Determine the (x, y) coordinate at the center of the cell enclosing the given text.  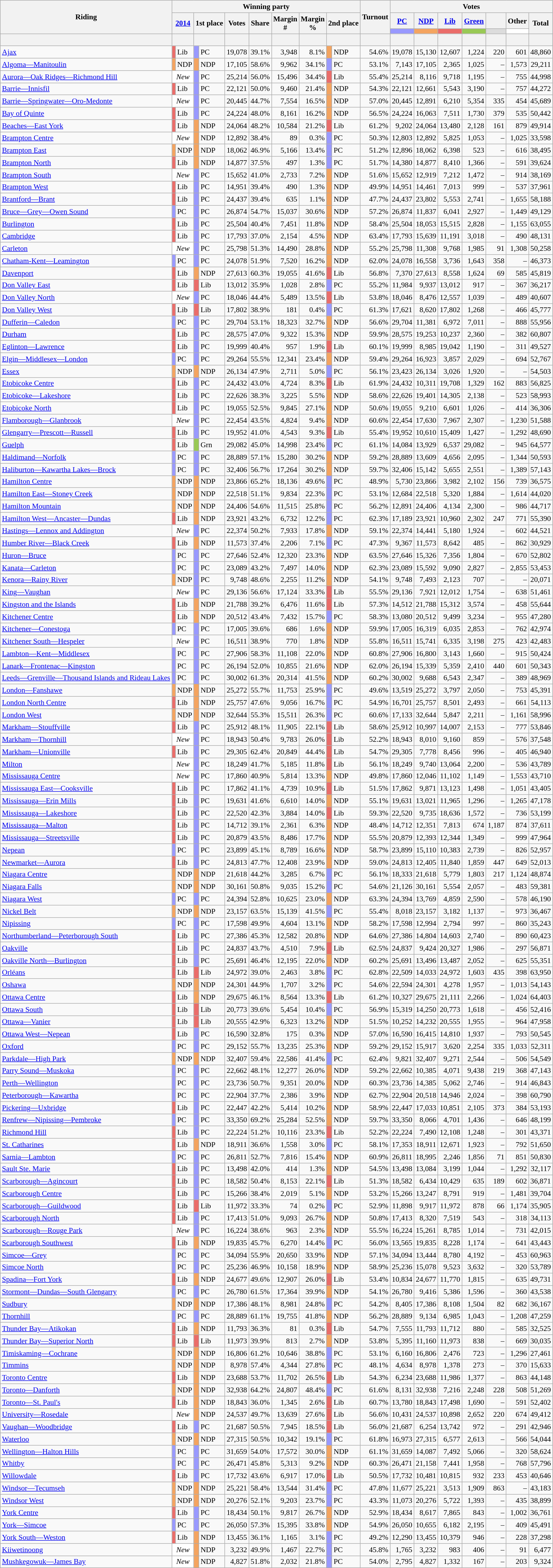
11,308 (426, 249)
10,342 (285, 1439)
6,601 (450, 408)
757 (517, 89)
1,754 (474, 592)
15,395 (285, 1525)
11,905 (285, 727)
15,312 (450, 605)
7,451 (285, 224)
2,711 (285, 371)
6,732 (285, 519)
13,742 (450, 1427)
2,463 (285, 973)
0.2% (313, 1206)
9,768 (450, 249)
45,689 (541, 101)
9,523 (450, 1267)
48,131 (541, 236)
946 (474, 1537)
4,604 (285, 924)
1,002 (517, 1513)
Milton (86, 764)
14,305 (450, 396)
162 (496, 383)
458 (517, 605)
7,143 (402, 64)
8,108 (450, 1304)
1,472 (474, 175)
Whitby (86, 1464)
3,632 (474, 1267)
731 (517, 1231)
Simcoe North (86, 1267)
50.2% (260, 531)
1,248 (474, 1133)
Spadina—Fort York (86, 1280)
Green (474, 21)
61.8% (375, 1439)
489 (517, 298)
874 (517, 826)
23.9% (313, 862)
Brampton Centre (86, 138)
888 (517, 322)
770 (285, 642)
9,271 (450, 1059)
64,403 (541, 997)
59.0% (375, 862)
1,013 (517, 985)
9,203 (285, 1500)
578 (517, 899)
13,084 (426, 1169)
38,169 (541, 175)
51,588 (541, 420)
8,486 (285, 838)
9,871 (426, 789)
Niagara Centre (86, 874)
37,961 (541, 187)
55.1% (375, 801)
12,582 (285, 936)
45,491 (541, 1525)
Kenora—Rainy River (86, 580)
16,701 (402, 703)
Wellington—Halton Hills (86, 1452)
1,572 (474, 813)
10,429 (450, 1181)
2,828 (474, 224)
4,071 (450, 1071)
3,182 (450, 911)
13,444 (426, 1255)
32,525 (541, 1329)
18.5% (313, 1427)
18,323 (285, 322)
8.1% (313, 52)
45,391 (541, 690)
14,087 (426, 1452)
21.6% (313, 666)
2,019 (285, 1194)
Bay of Quinte (86, 114)
Willowdale (86, 1476)
43,443 (541, 1243)
48,199 (541, 1120)
14,033 (426, 973)
2,105 (474, 1108)
16.6% (313, 850)
8,985 (426, 347)
19,401 (426, 396)
51,269 (541, 1390)
440 (496, 666)
203 (517, 1562)
1,985 (474, 249)
3,026 (450, 371)
5,554 (450, 887)
37.7% (260, 1096)
1,014 (474, 1231)
13,480 (450, 126)
4,344 (285, 1365)
Scarborough Southwest (86, 1243)
1,596 (474, 1292)
15,139 (285, 911)
2,211 (474, 715)
8,564 (285, 997)
13.5% (313, 298)
32,117 (541, 1169)
20,849 (285, 752)
3.1% (313, 1537)
860 (517, 924)
2,032 (285, 1562)
2,153 (474, 727)
2,741 (474, 199)
Richmond Hill (86, 1133)
10,431 (402, 1415)
3,285 (285, 874)
1,265 (517, 801)
51,650 (541, 1145)
Nepean (86, 850)
Parkdale—High Park (86, 1059)
50,424 (541, 654)
Bruce—Grey—Owen Sound (86, 212)
13,080 (402, 617)
7,816 (285, 1157)
45,777 (541, 310)
45.0% (260, 445)
1,149 (474, 776)
27.8% (313, 1365)
61.6% (375, 1390)
Thunder Bay—Superior North (86, 1341)
15,496 (285, 77)
11,677 (402, 1488)
1,804 (474, 555)
11,770 (450, 1280)
12,607 (450, 52)
3,513 (450, 1488)
51.6% (375, 175)
360 (517, 1292)
52.0% (260, 666)
10,646 (285, 1353)
7,370 (402, 273)
31.4% (313, 1488)
9,937 (426, 285)
1,803 (474, 874)
8,410 (450, 163)
2.7% (313, 1341)
14,461 (426, 187)
1,618 (474, 1010)
42,483 (541, 642)
8,476 (426, 298)
40,607 (541, 298)
5,553 (450, 199)
4,134 (450, 506)
670 (517, 555)
23,423 (402, 371)
20,327 (450, 948)
3,982 (450, 482)
6,041 (450, 212)
Hamilton West—Ancaster—Dundas (86, 519)
Huron—Bruce (86, 555)
15,741 (426, 642)
50,830 (541, 1157)
1,043 (474, 1316)
233 (496, 1476)
Flamborough—Glanbrook (86, 420)
12,803 (402, 138)
16.7% (313, 703)
17,353 (402, 1145)
56.5% (375, 114)
49,914 (541, 126)
5,414 (285, 1108)
19,708 (450, 383)
15,142 (426, 470)
5.1% (313, 1194)
661 (517, 703)
Kanata—Carleton (86, 568)
Thornhill (86, 1316)
Ottawa Centre (86, 997)
297 (517, 948)
12,341 (285, 359)
2nd place (343, 23)
44.2% (260, 874)
42,015 (541, 1231)
38.8% (313, 1353)
6,182 (450, 1525)
18,995 (426, 1157)
1,165 (285, 1537)
4.5% (313, 236)
15.2% (313, 887)
878 (474, 1206)
Don Valley West (86, 310)
Mushkegowuk—James Bay (86, 1562)
945 (517, 445)
1,155 (517, 224)
41.8% (313, 1316)
19,042 (450, 347)
957 (285, 347)
1,308 (517, 249)
247 (496, 519)
851 (517, 1157)
46.1% (260, 997)
21.2% (313, 126)
Brampton South (86, 175)
15.4% (313, 1157)
1,039 (474, 298)
Lambton—Kent—Middlesex (86, 654)
161 (496, 126)
33,598 (541, 138)
2,128 (474, 126)
Markham—Unionville (86, 752)
14,603 (450, 936)
7.1% (313, 543)
6,476 (285, 605)
3,797 (450, 690)
1.9% (313, 347)
1,655 (517, 199)
10,834 (402, 1280)
39,704 (541, 1194)
1,603 (474, 973)
12,994 (426, 924)
9,424 (426, 948)
54,143 (541, 985)
47.6% (260, 703)
14,007 (450, 727)
17.0% (313, 1476)
4,278 (450, 985)
63,950 (541, 973)
18,136 (285, 482)
7,967 (450, 420)
Nipissing (86, 924)
25.3% (313, 1046)
755 (517, 77)
1,195 (474, 77)
21,126 (402, 887)
18,636 (450, 813)
17.7% (313, 838)
54.5% (375, 1169)
3.0% (313, 1145)
41.7% (260, 764)
36,761 (541, 1513)
1,643 (474, 261)
55.9% (260, 1255)
694 (517, 359)
1,504 (474, 1304)
Mississauga East—Cooksville (86, 789)
12,408 (285, 862)
12,557 (450, 298)
21,158 (426, 1464)
42.0% (260, 1169)
17.8% (313, 531)
9,917 (426, 1206)
2,024 (474, 1096)
York South—Weston (86, 1537)
Aurora—Oak Ridges—Richmond Hill (86, 77)
41.1% (260, 789)
8,791 (450, 1194)
10,252 (402, 1022)
60,423 (541, 936)
43,371 (541, 1133)
2,123 (450, 580)
53,846 (541, 727)
54,044 (541, 1439)
4,192 (474, 1255)
57,143 (541, 470)
4,824 (285, 420)
63,055 (541, 224)
20.0% (313, 1083)
44,998 (541, 77)
15,130 (426, 52)
58.1% (375, 1145)
14,250 (426, 1010)
63.3% (375, 899)
81 (285, 1329)
1,024 (517, 997)
6,477 (541, 1550)
Humber River—Black Creek (86, 543)
34.4% (313, 77)
16.5% (313, 101)
2,361 (285, 826)
18.9% (313, 1267)
33.9% (313, 1255)
9,735 (426, 813)
7,013 (450, 187)
625 (517, 961)
6,537 (450, 445)
60,790 (541, 1096)
Lanark—Frontenac—Kingston (86, 666)
5,062 (450, 1083)
739 (517, 482)
23.0% (313, 899)
27,461 (541, 1353)
8,785 (450, 1231)
Toronto—St. Paul's (86, 1402)
1,660 (474, 654)
53.4% (375, 1280)
6,917 (285, 1476)
16,415 (426, 1034)
983 (450, 1550)
58.2% (375, 924)
2,476 (450, 1353)
56,871 (541, 948)
17,572 (285, 1452)
8,320 (426, 1218)
Grn (212, 445)
2,095 (474, 457)
14,385 (426, 1083)
15,515 (450, 224)
483 (517, 887)
St. Catharines (86, 1145)
649 (517, 862)
Kitchener—Conestoga (86, 629)
6,210 (450, 101)
45.7% (260, 1243)
53,789 (541, 1267)
17,264 (285, 470)
9,093 (285, 1218)
Stormont—Dundas—South Glengarry (86, 1292)
919 (474, 1194)
42.3% (260, 813)
46,373 (541, 261)
2.3% (313, 1231)
9,322 (285, 335)
3,018 (474, 236)
3,948 (285, 52)
21.4% (313, 89)
12,896 (402, 151)
838 (474, 1341)
41.4% (313, 1059)
14.4% (313, 1243)
Chatham-Kent—Leamington (86, 261)
58,993 (541, 396)
5,359 (450, 666)
1,332 (450, 1562)
9,460 (285, 89)
22,509 (402, 973)
646 (517, 1120)
56.9% (375, 1010)
753 (517, 690)
189 (496, 1181)
22.7% (313, 1550)
7,441 (450, 1464)
5,166 (285, 151)
3,143 (450, 654)
11,898 (402, 1206)
52,957 (541, 850)
Oakville (86, 948)
11,984 (402, 285)
7,497 (285, 568)
64.2% (260, 1390)
9.3% (313, 433)
50.3% (375, 138)
15,326 (426, 555)
9,817 (285, 1513)
1,955 (474, 1022)
36.3% (260, 1329)
York Centre (86, 1513)
4,701 (450, 1120)
50.0% (260, 89)
7,813 (450, 826)
8,405 (402, 1304)
2,347 (474, 678)
51,461 (541, 592)
1,033 (517, 1046)
King—Vaughan (86, 592)
12,012 (450, 592)
10,311 (426, 383)
536 (517, 764)
60.1% (375, 347)
8.3% (313, 383)
37,611 (541, 826)
1,378 (450, 1365)
60,807 (541, 335)
2,138 (474, 396)
17,621 (402, 310)
915 (517, 654)
40.9% (260, 776)
65.2% (260, 482)
5,825 (450, 138)
4,724 (285, 383)
1,986 (474, 948)
Brampton West (86, 187)
2,855 (517, 568)
6,610 (285, 801)
23.7% (313, 1500)
2,365 (450, 64)
10,855 (285, 666)
14,380 (402, 163)
56.8% (375, 273)
47,958 (541, 1022)
14,490 (285, 249)
1,224 (474, 52)
16,800 (426, 654)
Sudbury (86, 1304)
358 (496, 261)
Eglinton—Lawrence (86, 347)
8,789 (285, 850)
54,549 (541, 1059)
2,927 (474, 212)
48,690 (541, 433)
15,592 (426, 568)
485 (474, 543)
1,707 (285, 985)
52.4% (260, 555)
1.6% (313, 629)
15,078 (426, 1267)
32.7% (313, 322)
43,710 (541, 776)
25,284 (285, 1120)
311 (517, 347)
997 (474, 924)
1,614 (517, 494)
9.4% (313, 420)
11,753 (285, 690)
25.9% (313, 690)
9,416 (426, 1292)
Hamilton Mountain (86, 506)
58,996 (541, 715)
42,946 (541, 1427)
181 (285, 310)
15,037 (285, 212)
16,973 (402, 1439)
566 (517, 1439)
3,736 (450, 261)
10,385 (426, 1071)
10,851 (450, 1108)
Orléans (86, 973)
10,158 (285, 1267)
964 (517, 1022)
Cambridge (86, 236)
48.2% (260, 126)
64.6% (375, 936)
5,779 (450, 874)
9,740 (426, 764)
13,929 (426, 445)
Mississauga—Lakeshore (86, 813)
1,268 (474, 310)
9,324 (541, 1562)
24,807 (285, 1390)
1,498 (474, 789)
15.3% (313, 335)
11,108 (285, 654)
3,620 (450, 1046)
6,577 (450, 1439)
Other (517, 21)
Margin% (313, 23)
1,349 (474, 838)
6,972 (450, 322)
6.3% (313, 826)
15,633 (541, 1365)
1,028 (285, 285)
Mississauga—Erin Mills (86, 801)
15,280 (285, 457)
6,985 (450, 1316)
16,319 (426, 629)
2,544 (474, 1059)
Scarborough—Agincourt (86, 1181)
13,064 (450, 764)
43,183 (541, 1488)
16,063 (426, 114)
686 (285, 629)
1,553 (517, 776)
10,383 (450, 850)
55.8% (375, 642)
13,487 (450, 961)
19.1% (313, 1439)
423 (517, 642)
2,746 (474, 1083)
57,796 (541, 1464)
13,544 (285, 1488)
London—Fanshawe (86, 690)
7,865 (450, 1513)
1,481 (517, 1194)
12,684 (402, 494)
36.1% (260, 1537)
50,258 (541, 249)
Oxford (86, 1046)
12,671 (450, 1145)
34.1% (313, 64)
793 (517, 1034)
1,344 (517, 457)
Ottawa West—Nepean (86, 1034)
49,731 (541, 1280)
8,066 (426, 1120)
12,046 (426, 776)
56,825 (541, 383)
Mississauga—Streetsville (86, 838)
43.3% (375, 1500)
69.2% (260, 1120)
792 (517, 1145)
1,467 (285, 1550)
10,237 (450, 335)
Durham (86, 335)
890 (517, 936)
5,354 (474, 101)
42.9% (260, 1022)
Hastings—Lennox and Addington (86, 531)
8,116 (426, 77)
49.8% (375, 776)
10,997 (426, 727)
682 (517, 1304)
Scarborough—Rouge Park (86, 1231)
7,432 (285, 617)
53,193 (541, 1108)
1,909 (474, 1488)
69 (496, 273)
58.7% (375, 850)
20,650 (285, 1255)
46.4% (260, 961)
9,035 (285, 887)
8,010 (426, 740)
8,981 (285, 1304)
22,594 (402, 985)
9,367 (402, 543)
Timiskaming—Cochrane (86, 1353)
5.5% (313, 396)
30.0% (313, 1452)
36,467 (541, 911)
13.4% (313, 151)
15,339 (426, 666)
879 (517, 126)
York—Simcoe (86, 1525)
Timmins (86, 1365)
36.0% (260, 1402)
58,188 (541, 199)
50.7% (260, 1083)
3.8% (313, 973)
59.3% (375, 813)
52.1% (260, 1500)
30,929 (541, 543)
6,434 (426, 1181)
Sault Ste. Marie (86, 1169)
862 (517, 543)
1,624 (474, 273)
55,351 (541, 961)
53.7% (260, 1378)
Thunder Bay—Atikokan (86, 1329)
39,624 (541, 163)
1,958 (474, 1464)
9,783 (285, 740)
44,148 (541, 1378)
1,427 (474, 433)
14,998 (285, 445)
932 (474, 1476)
11,702 (285, 1378)
1,044 (474, 1169)
10,655 (426, 1525)
917 (474, 285)
15,511 (285, 715)
44,717 (541, 506)
56.7% (260, 470)
38.3% (260, 396)
45.1% (260, 850)
12,290 (402, 1537)
2,050 (474, 690)
Newmarket—Aurora (86, 862)
43.7% (260, 948)
20,314 (285, 678)
London North Centre (86, 703)
54,503 (541, 371)
27.6% (313, 1415)
2,590 (474, 899)
2,052 (474, 961)
1,329 (474, 383)
60.9% (375, 1157)
17,498 (450, 1402)
8,620 (426, 310)
2,255 (285, 580)
Etobicoke North (86, 408)
13,247 (426, 1194)
1,051 (517, 789)
2,827 (474, 568)
6,035 (450, 629)
8,617 (426, 1513)
22.3% (313, 494)
49.2% (375, 1537)
508 (517, 1390)
Glengarry—Prescott—Russell (86, 433)
Hamilton East—Stoney Creek (86, 494)
44,521 (541, 531)
291 (517, 1427)
38,495 (541, 151)
36,871 (541, 1181)
Hamilton Centre (86, 482)
39.2% (260, 605)
24.8% (313, 1304)
9,210 (426, 408)
48,969 (541, 678)
Toronto Centre (86, 1378)
15,639 (426, 236)
1,730 (474, 114)
45,819 (541, 273)
47,143 (541, 1071)
Share (260, 23)
9.2% (313, 1464)
15,261 (426, 1231)
13,609 (426, 457)
379 (496, 114)
1,026 (474, 408)
47.3% (375, 543)
12,277 (285, 1071)
10,960 (450, 519)
7.2% (313, 175)
30.6% (313, 212)
6,270 (285, 1243)
405 (517, 752)
13.2% (313, 1022)
Don Valley East (86, 285)
63.4% (375, 236)
12,195 (285, 961)
5,313 (285, 1464)
4,510 (285, 948)
12,907 (285, 1280)
1st place (209, 23)
2,613 (474, 1439)
1,957 (474, 985)
2.6% (313, 1402)
723 (474, 1353)
1.1% (313, 199)
Oakville North—Burlington (86, 961)
826 (517, 850)
Pickering—Uxbridge (86, 1108)
17,124 (285, 592)
Guelph (86, 445)
7,493 (426, 580)
Essex (86, 371)
43.0% (260, 383)
1,366 (474, 163)
60.8% (375, 654)
40,646 (541, 1476)
52,416 (541, 1010)
543 (474, 1218)
1,937 (474, 1034)
9,688 (426, 678)
Etobicoke—Lakeshore (86, 396)
33.8% (313, 1525)
21,111 (450, 997)
1,208 (517, 1316)
5,722 (450, 1500)
52.7% (260, 1157)
8,153 (285, 1181)
Barrie—Springwater—Oro-Medonte (86, 101)
1,690 (474, 1402)
7,212 (450, 175)
1,190 (474, 347)
7,356 (450, 555)
4,543 (285, 433)
9,962 (285, 64)
47.8% (375, 1488)
9,056 (285, 703)
2,302 (474, 519)
5,395 (402, 1341)
5,180 (450, 531)
49,527 (541, 347)
973 (517, 911)
13,123 (450, 789)
13,519 (402, 690)
Ottawa South (86, 1010)
506 (517, 1059)
Markham—Thornhill (86, 740)
986 (517, 506)
7,492 (450, 1452)
2,057 (474, 887)
29,211 (541, 64)
6,323 (285, 1022)
843 (474, 1513)
46,190 (541, 899)
6.7% (313, 874)
12,393 (426, 838)
2,300 (474, 506)
367 (517, 285)
537 (517, 187)
9,160 (450, 740)
12,108 (450, 1133)
14,232 (426, 1022)
3,190 (474, 89)
454 (517, 101)
60,963 (541, 1255)
3.9% (313, 1096)
275 (496, 642)
389 (517, 678)
35.9% (260, 285)
19,755 (285, 1316)
14,084 (402, 445)
55.3% (260, 715)
55,644 (541, 605)
Nickel Belt (86, 911)
2,652 (474, 1415)
Simcoe—Grey (86, 1255)
61.5% (260, 1292)
52.8% (260, 899)
11,102 (450, 776)
35,905 (541, 1206)
4,739 (285, 789)
20,071 (541, 580)
2,307 (474, 420)
1,393 (474, 1500)
1,884 (474, 494)
17,189 (402, 519)
62.8% (375, 973)
10,116 (285, 1133)
8,780 (450, 1255)
19,253 (426, 335)
52,402 (541, 1402)
1,377 (474, 1378)
47,259 (541, 1316)
8,501 (450, 703)
14,946 (450, 1096)
11,073 (402, 1500)
Beaches—East York (86, 126)
5,454 (285, 1010)
48,860 (541, 52)
382 (517, 335)
318 (517, 1218)
37.4% (260, 543)
35,243 (541, 924)
Waterloo (86, 1439)
638 (517, 592)
15,409 (450, 433)
50,593 (541, 457)
2,493 (474, 703)
Barrie—Innisfil (86, 89)
8,131 (402, 1390)
1,345 (285, 1402)
2,733 (285, 175)
5.0% (313, 371)
62.5% (375, 948)
1,187 (496, 826)
1,124 (517, 874)
17,364 (285, 1292)
10,625 (285, 899)
55,956 (541, 322)
50,442 (541, 114)
7,778 (426, 752)
813 (285, 1341)
466 (517, 310)
Windsor West (86, 1500)
89 (285, 138)
859 (474, 740)
47.9% (260, 371)
6,234 (402, 1378)
880 (474, 1329)
6,254 (426, 1427)
1,449 (517, 212)
4,859 (450, 899)
156 (496, 482)
1,856 (474, 1157)
Northumberland—Peterborough South (86, 936)
32.8% (260, 1034)
17,033 (426, 1108)
Dufferin—Caledon (86, 322)
Sarnia—Lambton (86, 1157)
11.6% (313, 605)
2,794 (450, 924)
5,489 (285, 298)
43,789 (541, 764)
Perth—Wellington (86, 1083)
996 (474, 752)
12,351 (426, 826)
49.7% (260, 1415)
576 (517, 740)
Haliburton—Kawartha Lakes—Brock (86, 470)
16,558 (426, 261)
36,217 (541, 285)
8,228 (450, 1243)
51.0% (260, 1218)
Total (541, 23)
36,575 (541, 482)
52,802 (541, 555)
1,924 (474, 531)
777 (517, 727)
60.7% (375, 1402)
5,320 (450, 494)
23,802 (426, 199)
2,853 (474, 629)
16,923 (426, 359)
2,739 (474, 850)
71 (496, 1157)
1,765 (402, 1550)
10,815 (450, 1476)
3,199 (450, 1169)
7,490 (426, 1133)
44,272 (541, 89)
51.7% (375, 163)
2,266 (474, 997)
13,769 (426, 899)
10.4% (313, 1010)
21.8% (313, 1562)
5,185 (285, 764)
Riding (86, 17)
8,018 (402, 911)
6,335 (450, 642)
10,584 (285, 126)
52,311 (541, 1046)
51.9% (260, 261)
74 (285, 1206)
3,884 (285, 813)
497 (285, 163)
7,511 (450, 114)
6,543 (450, 678)
447 (496, 862)
26.3% (313, 715)
11,986 (450, 1378)
2014 (183, 23)
Vaughan—Woodbridge (86, 1427)
2,386 (285, 1096)
28.8% (313, 249)
39.0% (260, 973)
52,013 (541, 862)
9,499 (450, 617)
53,199 (541, 813)
2,740 (474, 936)
36,167 (541, 1304)
771 (517, 519)
301 (517, 1133)
57.2% (375, 212)
7,519 (450, 1218)
58,624 (541, 1452)
5,814 (285, 776)
37,548 (541, 740)
Mississauga Centre (86, 776)
11,837 (426, 212)
47,280 (541, 617)
50,343 (541, 666)
1,558 (285, 1145)
4,656 (450, 457)
8,161 (285, 114)
1,161 (517, 715)
49,129 (541, 212)
Peterborough—Kawartha (86, 1096)
1,859 (474, 862)
10.9% (313, 789)
5,655 (450, 470)
669 (517, 1341)
762 (517, 629)
42,974 (541, 629)
Scarborough—Guildwood (86, 1206)
Margin# (285, 23)
12.2% (313, 519)
2,195 (474, 1525)
11,840 (450, 862)
13,021 (426, 801)
Brampton East (86, 151)
43.4% (260, 617)
43,405 (541, 789)
51.1% (260, 494)
12,919 (426, 175)
11,965 (450, 801)
50.1% (260, 1513)
Brampton North (86, 163)
Turnout (375, 17)
62.7% (375, 1096)
5,066 (474, 1452)
66 (496, 1206)
43,538 (541, 1292)
11,515 (285, 506)
17,133 (402, 715)
707 (474, 580)
2,410 (474, 666)
Algoma—Manitoulin (86, 64)
Kingston and the Islands (86, 605)
3,234 (474, 617)
Winning party (266, 7)
15.7% (313, 617)
11.2% (313, 580)
17,630 (426, 420)
9,202 (402, 126)
37.0% (260, 236)
1,573 (517, 64)
47,178 (541, 801)
50,545 (541, 1034)
44.7% (260, 101)
48.9% (375, 482)
8,642 (450, 543)
1,815 (474, 1280)
Kitchener South—Hespeler (86, 642)
10,481 (426, 1476)
Kitchener Centre (86, 617)
Kiiwetinoong (86, 1550)
Toronto—Danforth (86, 1390)
2,795 (402, 1562)
44,020 (541, 494)
9,718 (450, 77)
10.2% (313, 1108)
9,845 (285, 408)
9,821 (402, 1059)
Mississauga—Malton (86, 826)
14,810 (450, 1034)
Don Valley North (86, 298)
1,389 (517, 470)
14,512 (402, 605)
Haldimand—Norfolk (86, 457)
15,917 (426, 1046)
36.6% (260, 1145)
736 (517, 813)
406 (474, 1550)
18,053 (426, 224)
2,360 (474, 335)
9,834 (285, 494)
26.5% (313, 1378)
5,730 (402, 482)
217 (496, 874)
373 (496, 1108)
Ajax (86, 52)
1,923 (474, 1145)
2,102 (474, 482)
972 (474, 1427)
Carleton (86, 249)
175 (285, 1034)
1.8% (313, 642)
13.1% (313, 924)
2,248 (474, 1390)
59,381 (541, 887)
57.4% (260, 1365)
5,386 (450, 1292)
48,874 (541, 874)
8,558 (450, 273)
Markham—Stouffville (86, 727)
University—Rosedale (86, 1415)
384 (517, 1108)
1,436 (474, 1120)
11,191 (450, 236)
2,254 (474, 1046)
Ottawa—Vanier (86, 1022)
13,780 (402, 1402)
38,899 (541, 1500)
10,898 (450, 1415)
55,390 (541, 519)
2,246 (450, 1157)
15,110 (426, 850)
12,661 (426, 89)
11,712 (450, 1329)
7,216 (450, 1390)
38.6% (260, 1231)
12,405 (426, 862)
30,035 (541, 1341)
7,945 (285, 1427)
37.5% (260, 163)
Oshawa (86, 985)
Windsor—Tecumseh (86, 1488)
9,438 (474, 1071)
46,940 (541, 752)
883 (517, 383)
13,496 (426, 961)
15,319 (402, 1010)
535 (517, 114)
3,225 (285, 396)
13,235 (285, 1046)
7,921 (426, 592)
Brantford—Brant (86, 199)
51.8% (260, 1562)
14,804 (426, 936)
9,134 (426, 1316)
36,306 (541, 408)
5,847 (450, 715)
2,029 (474, 359)
11,381 (426, 322)
Niagara West (86, 899)
12,320 (285, 555)
1,053 (474, 138)
44.9% (260, 985)
6,160 (402, 1353)
2.8% (313, 285)
409 (517, 1525)
64,577 (541, 445)
54,113 (541, 703)
43.6% (260, 1476)
273 (474, 1365)
Elgin—Middlesex—London (86, 359)
219 (496, 1071)
Davenport (86, 273)
Burlington (86, 224)
53.2% (375, 1194)
1,230 (517, 420)
61.9% (375, 383)
7,520 (285, 261)
14,441 (426, 531)
7,011 (474, 322)
3,198 (474, 642)
955 (517, 617)
1,137 (474, 911)
Etobicoke Centre (86, 383)
10,379 (450, 1537)
48.0% (260, 114)
5,543 (450, 89)
963 (285, 1231)
49,412 (541, 1415)
2,200 (474, 764)
4,634 (402, 1365)
47.0% (260, 335)
52,767 (541, 359)
59.1% (375, 531)
616 (517, 151)
Scarborough North (86, 1218)
London West (86, 715)
50.6% (375, 408)
10,610 (426, 433)
46,843 (541, 1083)
3,857 (450, 359)
37,298 (541, 1537)
34,113 (541, 1218)
12,344 (450, 838)
20,518 (426, 1096)
167 (474, 1562)
1,920 (474, 371)
9,351 (285, 1083)
Niagara Falls (86, 887)
7,933 (285, 531)
8,456 (450, 752)
768 (517, 1464)
2,551 (474, 470)
48.6% (260, 580)
7.9% (313, 948)
54.2% (375, 1304)
7,555 (402, 1329)
22,586 (285, 1059)
370 (517, 1365)
27.1% (313, 408)
18,333 (402, 874)
20.8% (313, 936)
456 (517, 1010)
13,639 (285, 1415)
2,206 (285, 543)
42.2% (260, 1108)
45.3% (260, 936)
82 (496, 1304)
Leeds—Grenville—Thousand Islands and Rideau Lakes (86, 678)
Renfrew—Nipissing—Pembroke (86, 1120)
368 (517, 1071)
Scarborough Centre (86, 1194)
25.8% (313, 506)
0.4% (313, 310)
2,154 (285, 236)
641 (517, 1243)
7,554 (285, 101)
6,398 (450, 151)
47,964 (541, 838)
10,327 (402, 997)
Parry Sound—Muskoka (86, 1071)
13,565 (402, 1243)
3.2% (313, 985)
9,090 (450, 568)
11,160 (426, 1341)
3,574 (474, 605)
53,453 (541, 568)
